Detect which cell encompasses the target text, then output its [X, Y] center coordinate. 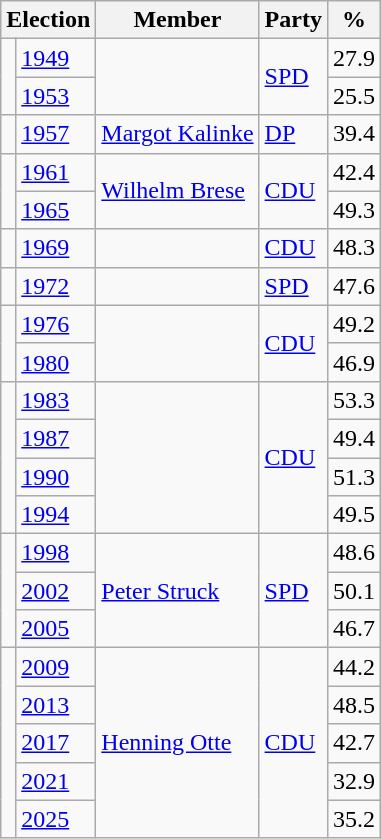
42.4 [354, 172]
53.3 [354, 400]
47.6 [354, 286]
1980 [56, 362]
44.2 [354, 667]
1972 [56, 286]
32.9 [354, 781]
2005 [56, 629]
Margot Kalinke [178, 134]
48.6 [354, 553]
1976 [56, 324]
39.4 [354, 134]
2017 [56, 743]
2009 [56, 667]
48.5 [354, 705]
46.7 [354, 629]
Election [48, 20]
49.2 [354, 324]
1969 [56, 248]
1998 [56, 553]
DP [293, 134]
Peter Struck [178, 591]
1994 [56, 515]
42.7 [354, 743]
1987 [56, 438]
48.3 [354, 248]
Henning Otte [178, 743]
49.4 [354, 438]
2013 [56, 705]
2021 [56, 781]
1965 [56, 210]
1990 [56, 477]
1953 [56, 96]
27.9 [354, 58]
1957 [56, 134]
2002 [56, 591]
1961 [56, 172]
50.1 [354, 591]
% [354, 20]
Wilhelm Brese [178, 191]
25.5 [354, 96]
Member [178, 20]
Party [293, 20]
1983 [56, 400]
1949 [56, 58]
46.9 [354, 362]
35.2 [354, 819]
2025 [56, 819]
49.5 [354, 515]
49.3 [354, 210]
51.3 [354, 477]
